Capture the cell that displays the provided text and extract its (X, Y) central coordinate. 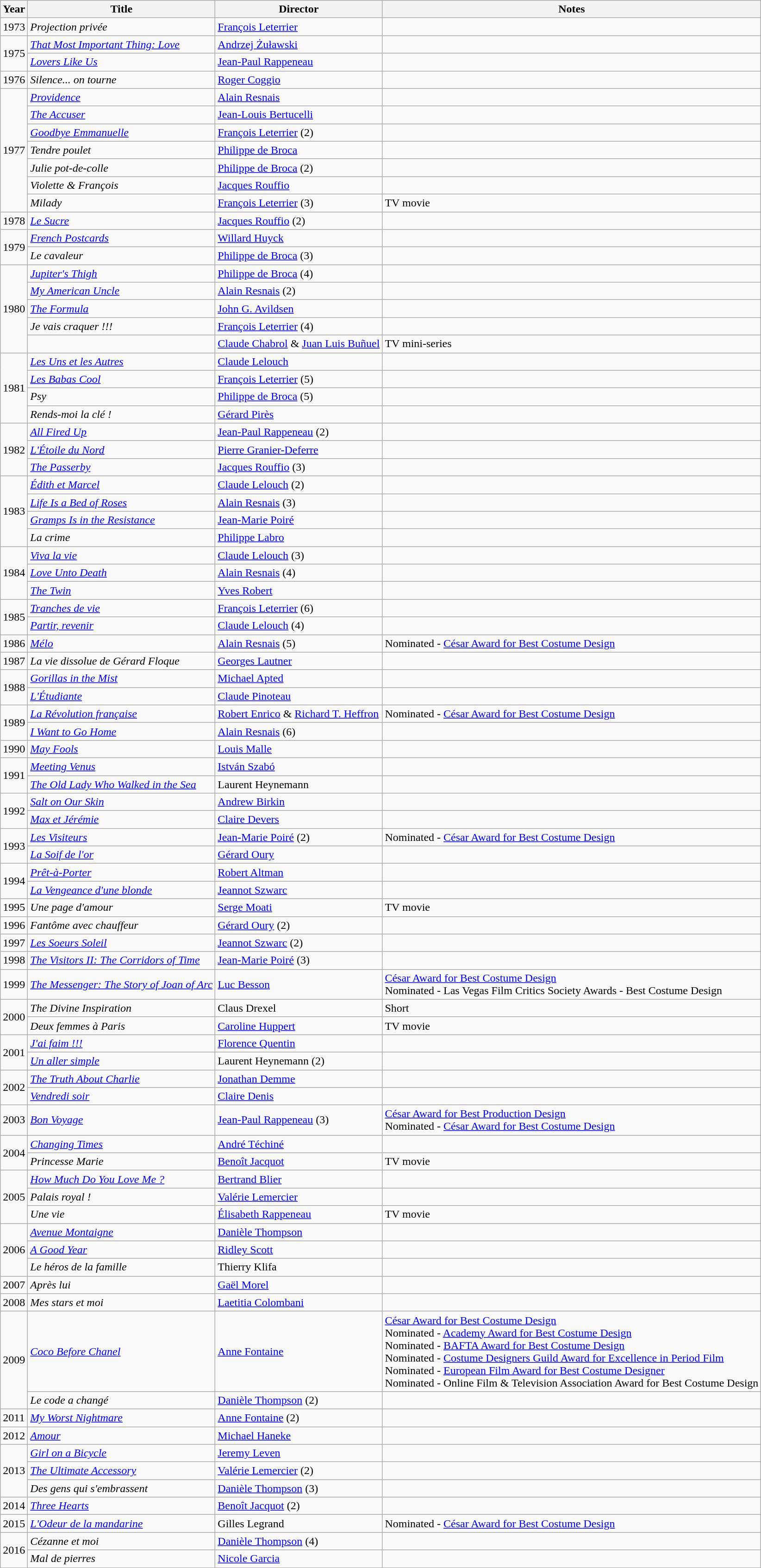
How Much Do You Love Me ? (121, 1179)
Des gens qui s'embrassent (121, 1488)
Coco Before Chanel (121, 1351)
Partir, revenir (121, 626)
Thierry Klifa (299, 1267)
2003 (14, 1120)
Yves Robert (299, 591)
All Fired Up (121, 432)
Fantôme avec chauffeur (121, 925)
The Divine Inspiration (121, 1008)
La crime (121, 538)
1981 (14, 388)
My American Uncle (121, 291)
Projection privée (121, 27)
1986 (14, 643)
Robert Altman (299, 872)
Cézanne et moi (121, 1541)
Deux femmes à Paris (121, 1026)
Bon Voyage (121, 1120)
Director (299, 9)
2016 (14, 1550)
La vie dissolue de Gérard Floque (121, 661)
1995 (14, 908)
1994 (14, 881)
1993 (14, 846)
Élisabeth Rappeneau (299, 1214)
1998 (14, 960)
Max et Jérémie (121, 820)
Jean-Marie Poiré (2) (299, 837)
Andrew Birkin (299, 802)
Louis Malle (299, 749)
1991 (14, 775)
Danièle Thompson (2) (299, 1400)
Valérie Lemercier (2) (299, 1471)
1996 (14, 925)
Jupiter's Thigh (121, 274)
Mal de pierres (121, 1559)
Laurent Heynemann (299, 784)
1976 (14, 80)
Jean-Paul Rappeneau (3) (299, 1120)
The Formula (121, 309)
Goodbye Emmanuelle (121, 132)
François Leterrier (4) (299, 326)
Alain Resnais (4) (299, 573)
Mélo (121, 643)
Gérard Oury (299, 855)
That Most Important Thing: Love (121, 44)
Anne Fontaine (2) (299, 1418)
Florence Quentin (299, 1043)
Changing Times (121, 1144)
1989 (14, 722)
1975 (14, 53)
Le Sucre (121, 221)
István Szabó (299, 766)
Philippe de Broca (3) (299, 256)
Claire Denis (299, 1096)
Alain Resnais (5) (299, 643)
Meeting Venus (121, 766)
Serge Moati (299, 908)
Julie pot-de-colle (121, 168)
2011 (14, 1418)
Les Visiteurs (121, 837)
Philippe de Broca (5) (299, 397)
2001 (14, 1052)
Claude Lelouch (3) (299, 555)
Ridley Scott (299, 1250)
2004 (14, 1153)
Philippe de Broca (2) (299, 168)
Anne Fontaine (299, 1351)
L'Étoile du Nord (121, 449)
Claude Lelouch (299, 361)
Alain Resnais (3) (299, 502)
André Téchiné (299, 1144)
Jeannot Szwarc (299, 890)
Title (121, 9)
1980 (14, 309)
The Old Lady Who Walked in the Sea (121, 784)
Avenue Montaigne (121, 1232)
1988 (14, 687)
1990 (14, 749)
TV mini-series (572, 344)
Michael Apted (299, 678)
Après lui (121, 1285)
2002 (14, 1088)
Life Is a Bed of Roses (121, 502)
Gramps Is in the Resistance (121, 520)
Jean-Louis Bertucelli (299, 115)
The Visitors II: The Corridors of Time (121, 960)
Violette & François (121, 185)
Claus Drexel (299, 1008)
Claude Pinoteau (299, 696)
John G. Avildsen (299, 309)
L'Étudiante (121, 696)
The Twin (121, 591)
Notes (572, 9)
Jacques Rouffio (299, 185)
Michael Haneke (299, 1435)
Danièle Thompson (4) (299, 1541)
Andrzej Żuławski (299, 44)
Benoît Jacquot (299, 1162)
2014 (14, 1506)
César Award for Best Production DesignNominated - César Award for Best Costume Design (572, 1120)
Danièle Thompson (3) (299, 1488)
1977 (14, 150)
Jacques Rouffio (2) (299, 221)
Les Soeurs Soleil (121, 943)
Girl on a Bicycle (121, 1453)
Jean-Paul Rappeneau (2) (299, 432)
Tendre poulet (121, 150)
François Leterrier (299, 27)
Gorillas in the Mist (121, 678)
Claire Devers (299, 820)
A Good Year (121, 1250)
The Passerby (121, 467)
2008 (14, 1302)
Providence (121, 97)
La Révolution française (121, 714)
2015 (14, 1524)
Salt on Our Skin (121, 802)
Caroline Huppert (299, 1026)
The Accuser (121, 115)
Le héros de la famille (121, 1267)
Je vais craquer !!! (121, 326)
French Postcards (121, 238)
2012 (14, 1435)
Le code a changé (121, 1400)
Princesse Marie (121, 1162)
Laetitia Colombani (299, 1302)
1984 (14, 573)
Philippe de Broca (4) (299, 274)
Gérard Oury (2) (299, 925)
Robert Enrico & Richard T. Heffron (299, 714)
Mes stars et moi (121, 1302)
Psy (121, 397)
Claude Chabrol & Juan Luis Buñuel (299, 344)
Jonathan Demme (299, 1079)
Luc Besson (299, 984)
Un aller simple (121, 1061)
Valérie Lemercier (299, 1197)
Prêt-à-Porter (121, 872)
Laurent Heynemann (2) (299, 1061)
Gilles Legrand (299, 1524)
Danièle Thompson (299, 1232)
2006 (14, 1250)
1985 (14, 617)
Milady (121, 203)
Rends-moi la clé ! (121, 414)
The Ultimate Accessory (121, 1471)
François Leterrier (3) (299, 203)
Gérard Pirès (299, 414)
Bertrand Blier (299, 1179)
Viva la vie (121, 555)
Three Hearts (121, 1506)
Philippe de Broca (299, 150)
Love Unto Death (121, 573)
L'Odeur de la mandarine (121, 1524)
Amour (121, 1435)
Lovers Like Us (121, 62)
2007 (14, 1285)
Gaël Morel (299, 1285)
2009 (14, 1360)
Une page d'amour (121, 908)
Jeremy Leven (299, 1453)
Les Uns et les Autres (121, 361)
2013 (14, 1471)
Year (14, 9)
J'ai faim !!! (121, 1043)
2000 (14, 1017)
Alain Resnais (299, 97)
1992 (14, 811)
François Leterrier (5) (299, 379)
Benoît Jacquot (2) (299, 1506)
Édith et Marcel (121, 485)
May Fools (121, 749)
Jeannot Szwarc (2) (299, 943)
Le cavaleur (121, 256)
François Leterrier (2) (299, 132)
1982 (14, 449)
1973 (14, 27)
Vendredi soir (121, 1096)
1978 (14, 221)
My Worst Nightmare (121, 1418)
Jean-Marie Poiré (3) (299, 960)
I Want to Go Home (121, 731)
The Messenger: The Story of Joan of Arc (121, 984)
La Soif de l'or (121, 855)
1997 (14, 943)
La Vengeance d'une blonde (121, 890)
Jean-Paul Rappeneau (299, 62)
Pierre Granier-Deferre (299, 449)
Silence... on tourne (121, 80)
Roger Coggio (299, 80)
Jean-Marie Poiré (299, 520)
Claude Lelouch (2) (299, 485)
Jacques Rouffio (3) (299, 467)
Willard Huyck (299, 238)
Nicole Garcia (299, 1559)
François Leterrier (6) (299, 608)
Philippe Labro (299, 538)
Claude Lelouch (4) (299, 626)
Les Babas Cool (121, 379)
Palais royal ! (121, 1197)
The Truth About Charlie (121, 1079)
2005 (14, 1197)
Georges Lautner (299, 661)
Alain Resnais (2) (299, 291)
1979 (14, 247)
1987 (14, 661)
1983 (14, 511)
César Award for Best Costume DesignNominated - Las Vegas Film Critics Society Awards - Best Costume Design (572, 984)
Short (572, 1008)
1999 (14, 984)
Une vie (121, 1214)
Alain Resnais (6) (299, 731)
Tranches de vie (121, 608)
